Return (X, Y) of the center of cell containing provided text 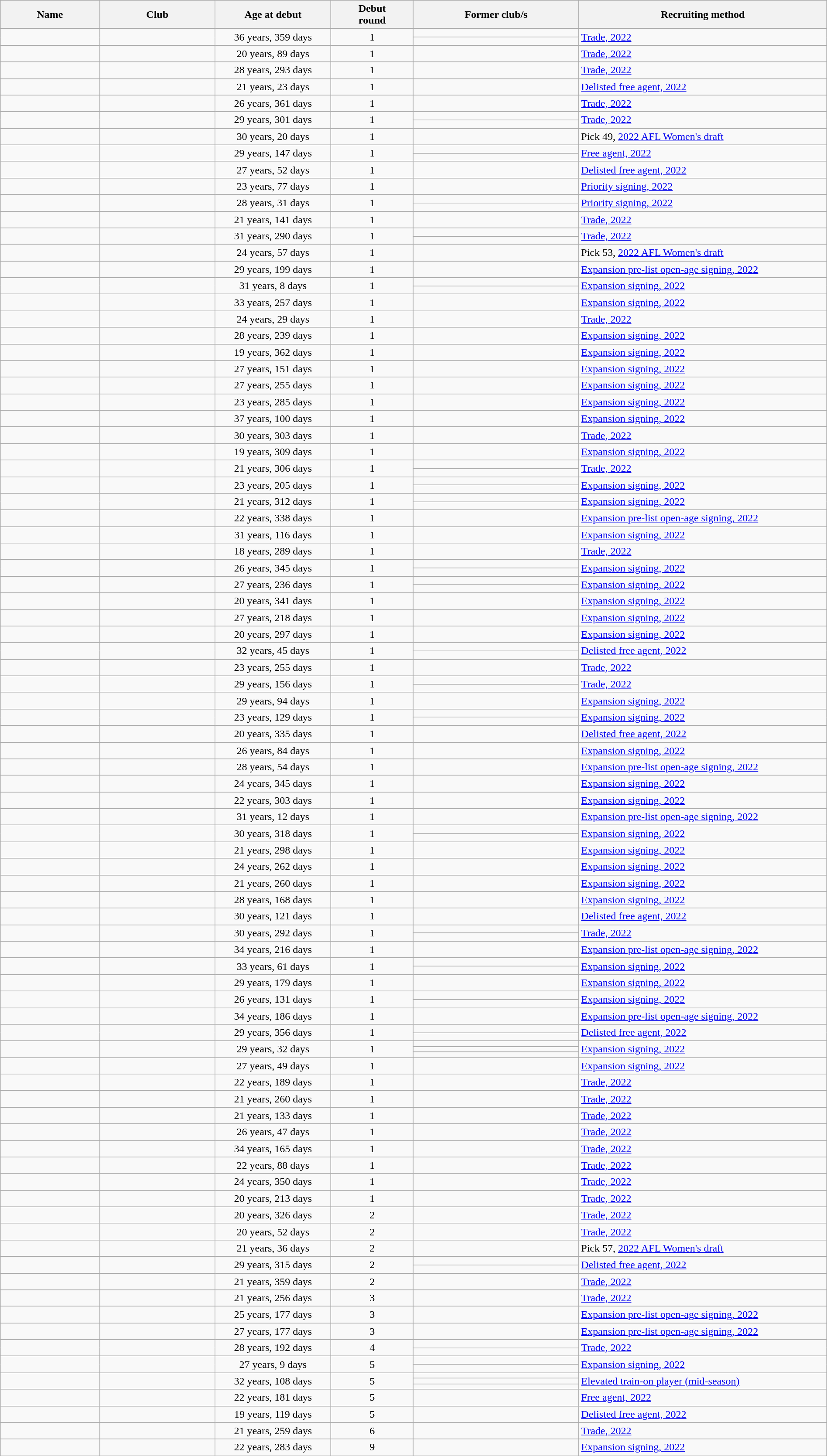
36 years, 359 days (273, 37)
29 years, 94 days (273, 701)
25 years, 177 days (273, 1315)
28 years, 293 days (273, 70)
30 years, 121 days (273, 916)
21 years, 133 days (273, 1116)
27 years, 218 days (273, 618)
33 years, 61 days (273, 966)
Pick 57, 2022 AFL Women's draft (703, 1248)
26 years, 361 days (273, 103)
20 years, 326 days (273, 1215)
21 years, 306 days (273, 468)
31 years, 116 days (273, 535)
27 years, 151 days (273, 369)
21 years, 23 days (273, 87)
29 years, 156 days (273, 684)
6 (372, 1431)
32 years, 45 days (273, 651)
4 (372, 1348)
20 years, 213 days (273, 1198)
9 (372, 1447)
28 years, 54 days (273, 767)
Former club/s (496, 15)
30 years, 318 days (273, 833)
22 years, 189 days (273, 1082)
22 years, 181 days (273, 1398)
20 years, 89 days (273, 54)
28 years, 192 days (273, 1348)
21 years, 298 days (273, 850)
28 years, 31 days (273, 203)
30 years, 303 days (273, 435)
19 years, 119 days (273, 1414)
19 years, 362 days (273, 352)
20 years, 297 days (273, 634)
32 years, 108 days (273, 1381)
29 years, 147 days (273, 153)
Pick 53, 2022 AFL Women's draft (703, 253)
21 years, 256 days (273, 1298)
22 years, 338 days (273, 518)
26 years, 47 days (273, 1132)
21 years, 36 days (273, 1248)
21 years, 359 days (273, 1281)
33 years, 257 days (273, 303)
37 years, 100 days (273, 418)
31 years, 290 days (273, 236)
23 years, 77 days (273, 186)
20 years, 341 days (273, 601)
Debutround (372, 15)
Age at debut (273, 15)
26 years, 345 days (273, 568)
23 years, 255 days (273, 667)
27 years, 52 days (273, 170)
31 years, 12 days (273, 817)
29 years, 199 days (273, 269)
19 years, 309 days (273, 452)
24 years, 345 days (273, 784)
24 years, 262 days (273, 867)
22 years, 88 days (273, 1165)
20 years, 52 days (273, 1231)
23 years, 285 days (273, 402)
27 years, 236 days (273, 585)
34 years, 186 days (273, 1016)
23 years, 205 days (273, 485)
27 years, 255 days (273, 385)
24 years, 29 days (273, 319)
26 years, 131 days (273, 999)
29 years, 356 days (273, 1033)
29 years, 179 days (273, 983)
34 years, 216 days (273, 949)
29 years, 301 days (273, 120)
34 years, 165 days (273, 1149)
30 years, 292 days (273, 933)
Elevated train-on player (mid-season) (703, 1381)
22 years, 283 days (273, 1447)
24 years, 57 days (273, 253)
26 years, 84 days (273, 750)
29 years, 315 days (273, 1265)
22 years, 303 days (273, 800)
28 years, 168 days (273, 900)
Recruiting method (703, 15)
Pick 49, 2022 AFL Women's draft (703, 136)
30 years, 20 days (273, 136)
20 years, 335 days (273, 734)
Name (50, 15)
29 years, 32 days (273, 1049)
24 years, 350 days (273, 1182)
28 years, 239 days (273, 336)
21 years, 312 days (273, 502)
27 years, 49 days (273, 1066)
23 years, 129 days (273, 717)
21 years, 259 days (273, 1431)
27 years, 9 days (273, 1364)
21 years, 141 days (273, 219)
31 years, 8 days (273, 286)
18 years, 289 days (273, 551)
Club (157, 15)
27 years, 177 days (273, 1331)
